Return [X, Y] of the center of cell containing provided text 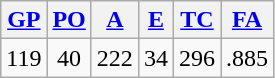
GP [24, 20]
TC [196, 20]
296 [196, 58]
A [114, 20]
222 [114, 58]
PO [69, 20]
E [156, 20]
40 [69, 58]
119 [24, 58]
34 [156, 58]
.885 [246, 58]
FA [246, 20]
